Return (x, y) of the center of cell containing provided text 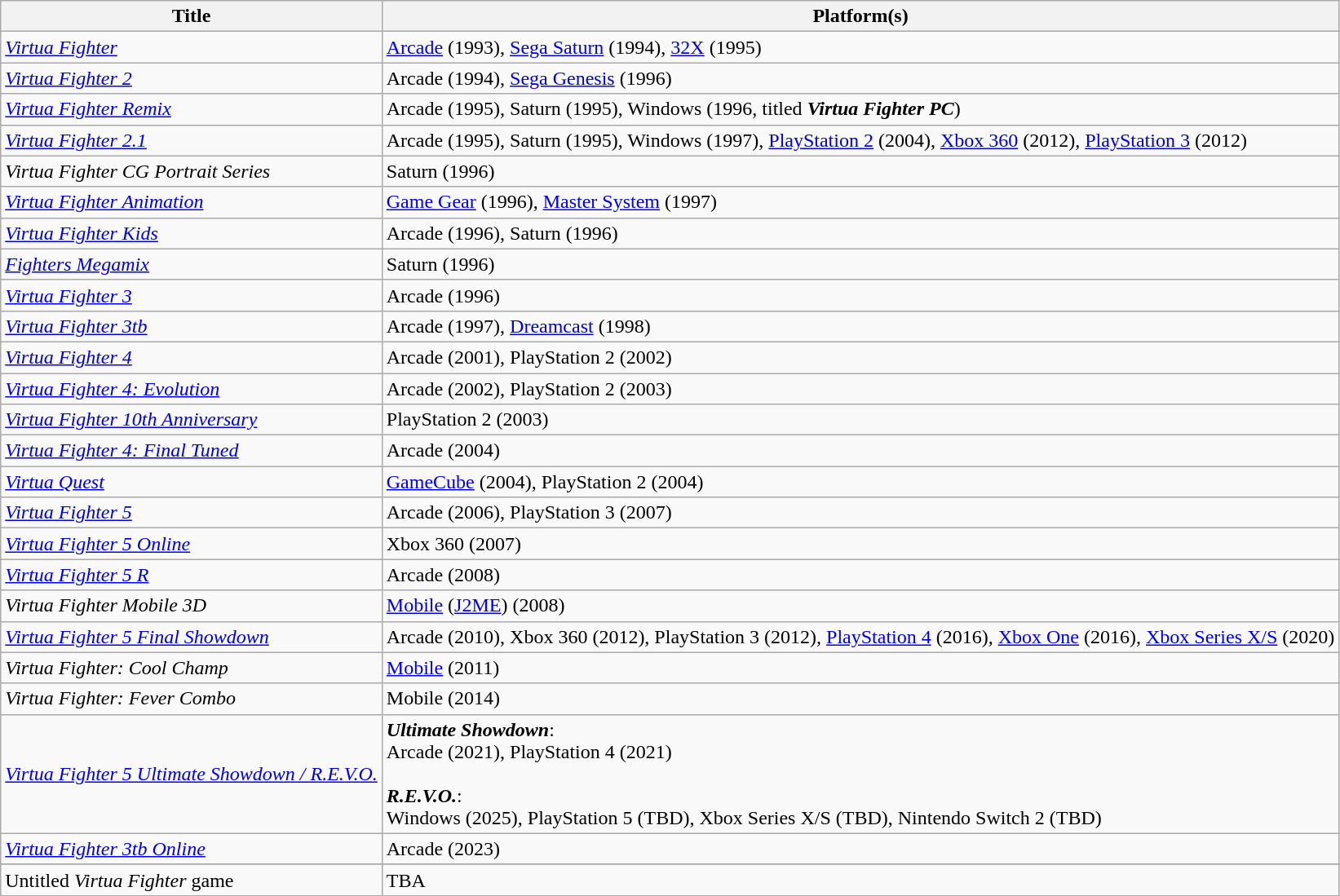
Virtua Fighter Kids (192, 233)
Virtua Fighter 3 (192, 295)
Mobile (2014) (860, 699)
Arcade (1995), Saturn (1995), Windows (1997), PlayStation 2 (2004), Xbox 360 (2012), PlayStation 3 (2012) (860, 140)
Virtua Fighter 2.1 (192, 140)
Arcade (1997), Dreamcast (1998) (860, 326)
Arcade (1994), Sega Genesis (1996) (860, 78)
Xbox 360 (2007) (860, 544)
Virtua Fighter CG Portrait Series (192, 171)
Arcade (2010), Xbox 360 (2012), PlayStation 3 (2012), PlayStation 4 (2016), Xbox One (2016), Xbox Series X/S (2020) (860, 637)
GameCube (2004), PlayStation 2 (2004) (860, 482)
Fighters Megamix (192, 264)
Arcade (1996) (860, 295)
Ultimate Showdown:Arcade (2021), PlayStation 4 (2021)R.E.V.O.:Windows (2025), PlayStation 5 (TBD), Xbox Series X/S (TBD), Nintendo Switch 2 (TBD) (860, 774)
Title (192, 16)
Arcade (1995), Saturn (1995), Windows (1996, titled Virtua Fighter PC) (860, 109)
Arcade (1993), Sega Saturn (1994), 32X (1995) (860, 47)
Virtua Fighter 5 Ultimate Showdown / R.E.V.O. (192, 774)
Virtua Fighter (192, 47)
Virtua Fighter Mobile 3D (192, 606)
PlayStation 2 (2003) (860, 420)
Virtua Fighter 5 (192, 513)
Virtua Fighter 10th Anniversary (192, 420)
Untitled Virtua Fighter game (192, 880)
Virtua Fighter Remix (192, 109)
Virtua Fighter 3tb Online (192, 849)
Virtua Quest (192, 482)
Arcade (2023) (860, 849)
Virtua Fighter 2 (192, 78)
Virtua Fighter 3tb (192, 326)
Arcade (2008) (860, 575)
Game Gear (1996), Master System (1997) (860, 202)
Mobile (J2ME) (2008) (860, 606)
Arcade (2006), PlayStation 3 (2007) (860, 513)
Virtua Fighter 5 Online (192, 544)
TBA (860, 880)
Virtua Fighter 4: Final Tuned (192, 451)
Virtua Fighter Animation (192, 202)
Mobile (2011) (860, 668)
Virtua Fighter 5 Final Showdown (192, 637)
Platform(s) (860, 16)
Virtua Fighter: Cool Champ (192, 668)
Virtua Fighter 5 R (192, 575)
Arcade (2002), PlayStation 2 (2003) (860, 389)
Virtua Fighter 4 (192, 357)
Arcade (1996), Saturn (1996) (860, 233)
Arcade (2001), PlayStation 2 (2002) (860, 357)
Arcade (2004) (860, 451)
Virtua Fighter 4: Evolution (192, 389)
Virtua Fighter: Fever Combo (192, 699)
